Search for the cell housing the specified text and yield its (x, y) center coordinate. 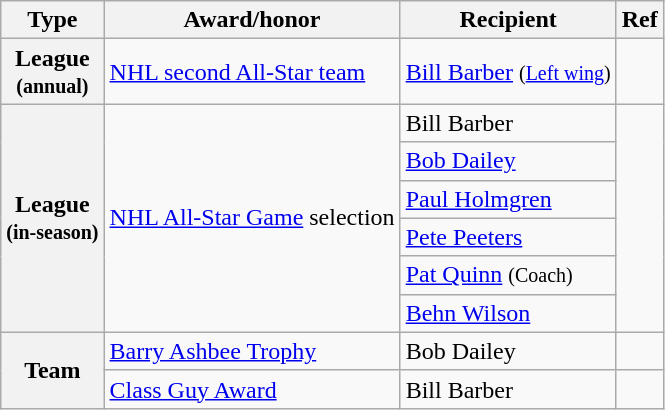
Barry Ashbee Trophy (252, 351)
NHL second All-Star team (252, 72)
Type (52, 20)
Recipient (508, 20)
Bill Barber (Left wing) (508, 72)
NHL All-Star Game selection (252, 218)
Paul Holmgren (508, 199)
Class Guy Award (252, 389)
Ref (640, 20)
Award/honor (252, 20)
Behn Wilson (508, 313)
League(annual) (52, 72)
League(in-season) (52, 218)
Team (52, 370)
Pete Peeters (508, 237)
Pat Quinn (Coach) (508, 275)
